Detect which cell encompasses the target text, then output its (x, y) center coordinate. 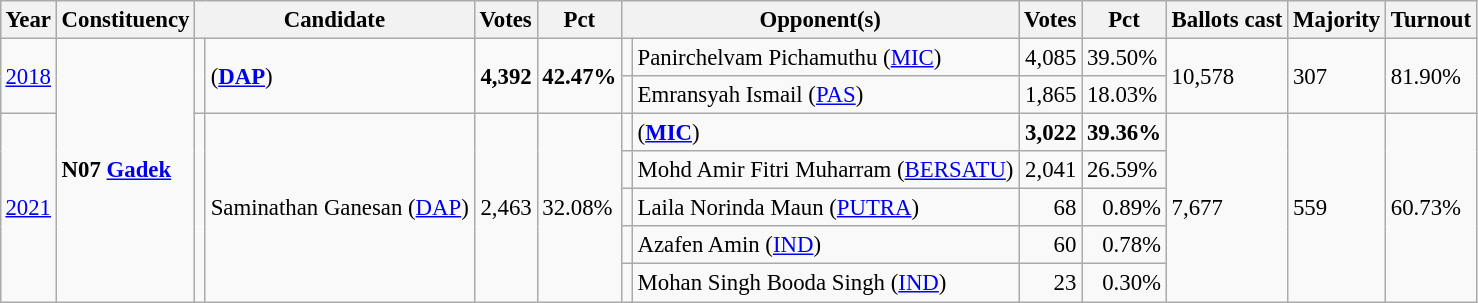
2,041 (1050, 170)
2018 (28, 76)
Ballots cast (1226, 20)
32.08% (580, 208)
Emransyah Ismail (PAS) (825, 95)
Mohan Singh Booda Singh (IND) (825, 283)
Panirchelvam Pichamuthu (MIC) (825, 57)
4,085 (1050, 57)
Azafen Amin (IND) (825, 245)
N07 Gadek (125, 170)
68 (1050, 208)
7,677 (1226, 208)
39.36% (1124, 133)
Turnout (1432, 20)
39.50% (1124, 57)
26.59% (1124, 170)
(MIC) (825, 133)
23 (1050, 283)
0.30% (1124, 283)
Opponent(s) (820, 20)
3,022 (1050, 133)
Majority (1337, 20)
Year (28, 20)
10,578 (1226, 76)
4,392 (506, 76)
Saminathan Ganesan (DAP) (340, 208)
42.47% (580, 76)
Candidate (334, 20)
Constituency (125, 20)
Laila Norinda Maun (PUTRA) (825, 208)
Mohd Amir Fitri Muharram (BERSATU) (825, 170)
0.89% (1124, 208)
60.73% (1432, 208)
1,865 (1050, 95)
81.90% (1432, 76)
559 (1337, 208)
0.78% (1124, 245)
2021 (28, 208)
(DAP) (340, 76)
18.03% (1124, 95)
60 (1050, 245)
2,463 (506, 208)
307 (1337, 76)
